Return the (x, y) coordinate for the center point of the cell that contains the specified text.  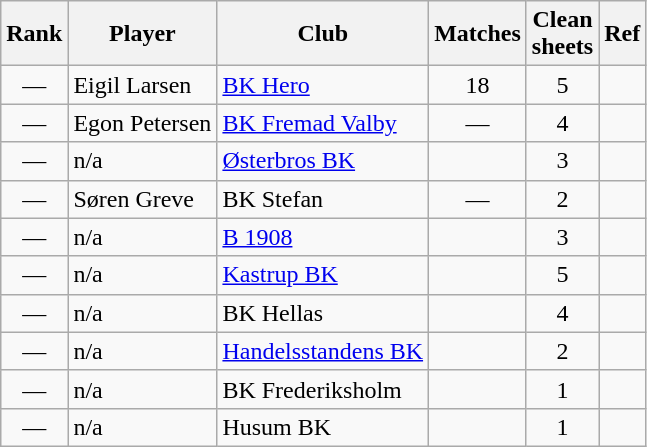
BK Fremad Valby (323, 123)
Rank (34, 34)
Club (323, 34)
Søren Greve (142, 199)
B 1908 (323, 237)
Egon Petersen (142, 123)
Handelsstandens BK (323, 351)
Eigil Larsen (142, 85)
Østerbros BK (323, 161)
BK Hero (323, 85)
BK Stefan (323, 199)
18 (478, 85)
Ref (622, 34)
Matches (478, 34)
Kastrup BK (323, 275)
BK Frederiksholm (323, 389)
Husum BK (323, 427)
Cleansheets (562, 34)
Player (142, 34)
BK Hellas (323, 313)
